Return (x, y) of the center of cell containing provided text 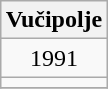
Vučipolje (54, 20)
1991 (54, 58)
